Return [x, y] of the center of cell containing provided text 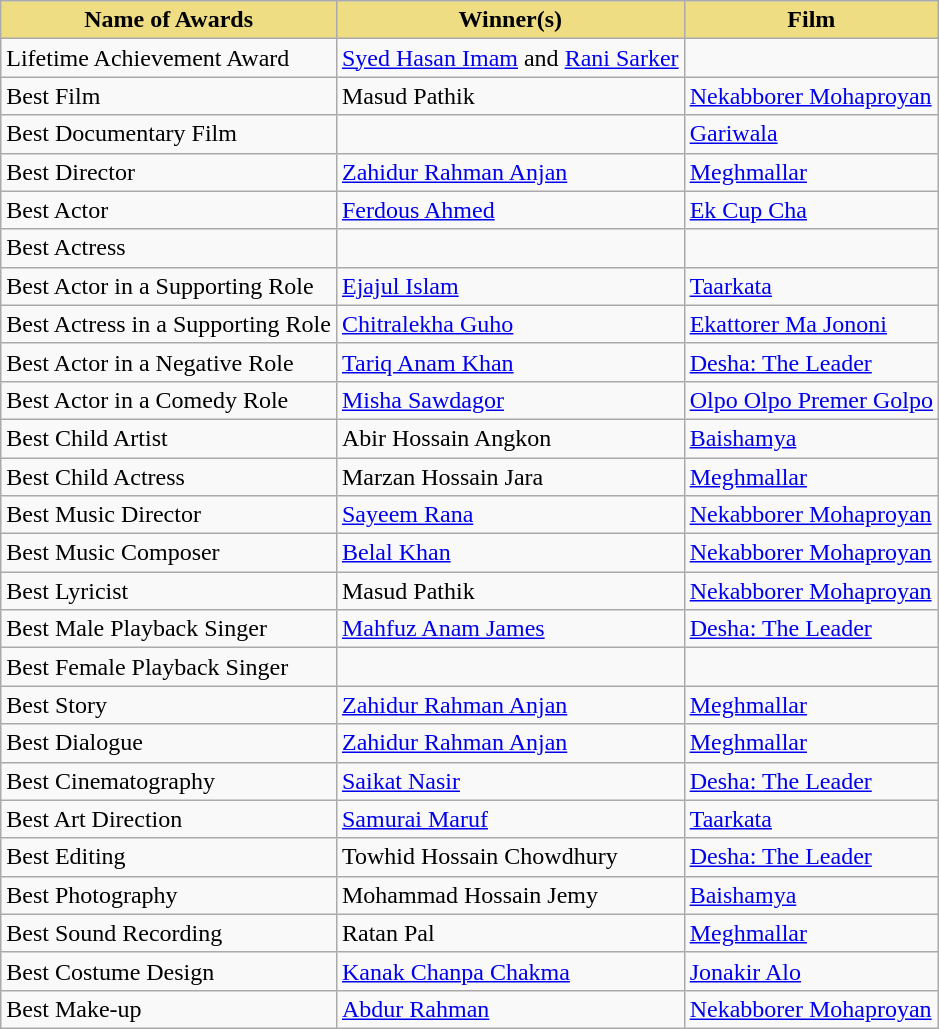
Best Art Direction [169, 819]
Misha Sawdagor [510, 400]
Best Costume Design [169, 971]
Best Lyricist [169, 591]
Best Editing [169, 857]
Best Actor in a Negative Role [169, 362]
Best Actress [169, 248]
Film [811, 20]
Best Actor in a Supporting Role [169, 286]
Best Cinematography [169, 781]
Kanak Chanpa Chakma [510, 971]
Gariwala [811, 134]
Ekattorer Ma Jononi [811, 324]
Best Male Playback Singer [169, 629]
Ferdous Ahmed [510, 210]
Name of Awards [169, 20]
Best Photography [169, 895]
Samurai Maruf [510, 819]
Best Director [169, 172]
Best Dialogue [169, 743]
Best Actor [169, 210]
Ejajul Islam [510, 286]
Syed Hasan Imam and Rani Sarker [510, 58]
Best Female Playback Singer [169, 667]
Best Documentary Film [169, 134]
Belal Khan [510, 553]
Abdur Rahman [510, 1009]
Best Story [169, 705]
Best Make-up [169, 1009]
Jonakir Alo [811, 971]
Best Sound Recording [169, 933]
Chitralekha Guho [510, 324]
Best Music Composer [169, 553]
Best Actress in a Supporting Role [169, 324]
Saikat Nasir [510, 781]
Mohammad Hossain Jemy [510, 895]
Tariq Anam Khan [510, 362]
Olpo Olpo Premer Golpo [811, 400]
Ek Cup Cha [811, 210]
Marzan Hossain Jara [510, 477]
Winner(s) [510, 20]
Sayeem Rana [510, 515]
Towhid Hossain Chowdhury [510, 857]
Mahfuz Anam James [510, 629]
Best Film [169, 96]
Lifetime Achievement Award [169, 58]
Ratan Pal [510, 933]
Best Actor in a Comedy Role [169, 400]
Best Music Director [169, 515]
Best Child Actress [169, 477]
Abir Hossain Angkon [510, 438]
Best Child Artist [169, 438]
